Detect which cell encompasses the target text, then output its (X, Y) center coordinate. 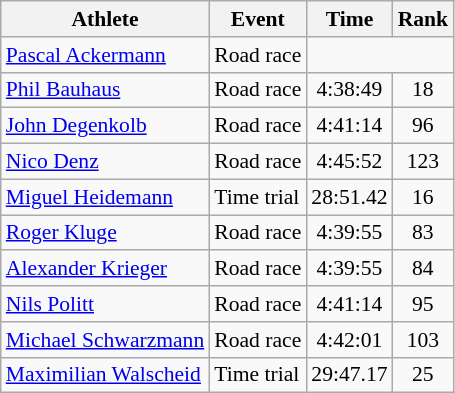
Rank (424, 19)
Maximilian Walscheid (106, 375)
Nico Denz (106, 162)
Michael Schwarzmann (106, 340)
29:47.17 (349, 375)
123 (424, 162)
96 (424, 126)
18 (424, 90)
4:45:52 (349, 162)
83 (424, 233)
16 (424, 197)
Time (349, 19)
28:51.42 (349, 197)
Roger Kluge (106, 233)
4:42:01 (349, 340)
Phil Bauhaus (106, 90)
95 (424, 304)
103 (424, 340)
Athlete (106, 19)
4:38:49 (349, 90)
Miguel Heidemann (106, 197)
Nils Politt (106, 304)
Event (258, 19)
84 (424, 269)
Alexander Krieger (106, 269)
25 (424, 375)
John Degenkolb (106, 126)
Pascal Ackermann (106, 55)
